Locate the cell with the specified text and output its (x, y) center coordinate. 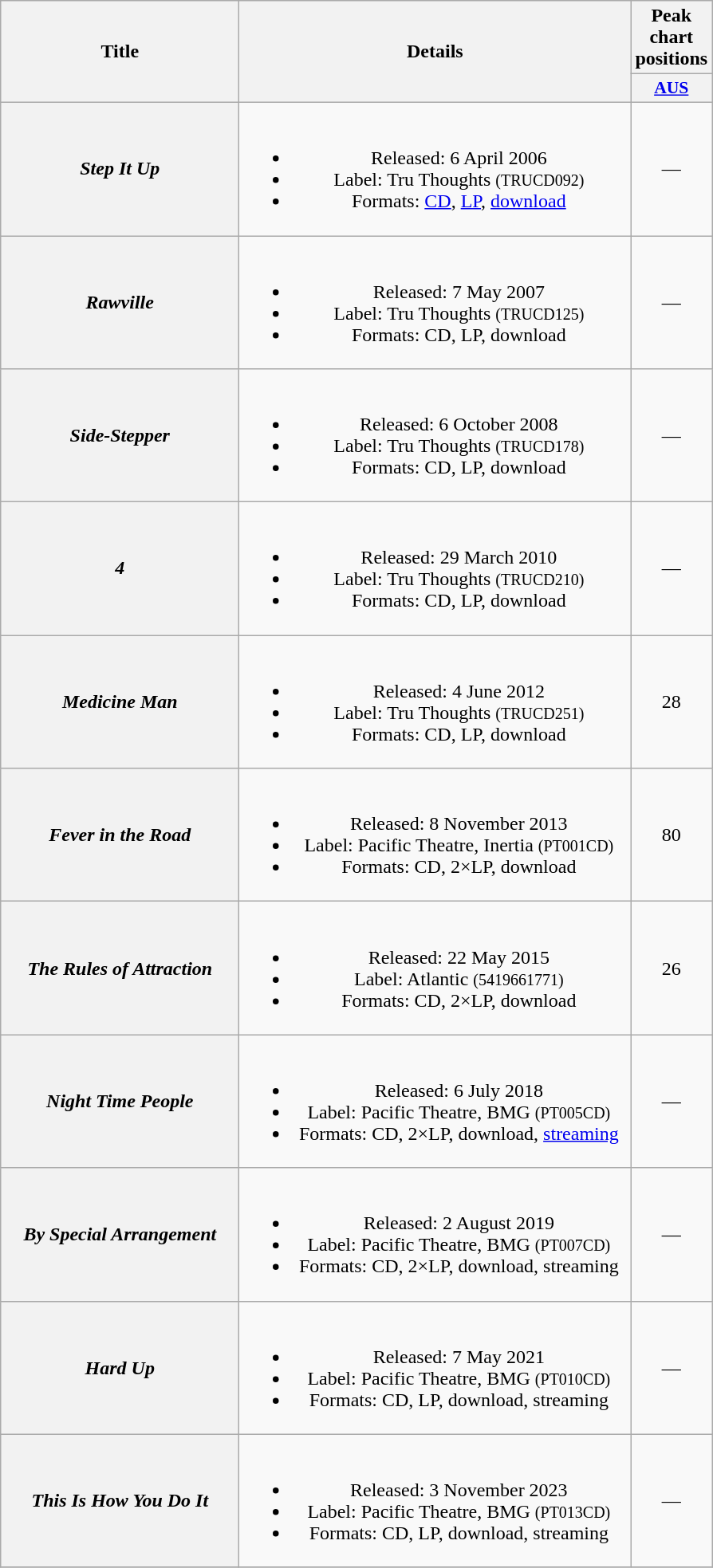
Released: 3 November 2023Label: Pacific Theatre, BMG (PT013CD)Formats: CD, LP, download, streaming (435, 1500)
80 (672, 835)
Released: 7 May 2007Label: Tru Thoughts (TRUCD125)Formats: CD, LP, download (435, 303)
Released: 29 March 2010Label: Tru Thoughts (TRUCD210)Formats: CD, LP, download (435, 569)
Hard Up (120, 1368)
By Special Arrangement (120, 1234)
Released: 6 July 2018Label: Pacific Theatre, BMG (PT005CD)Formats: CD, 2×LP, download, streaming (435, 1102)
Night Time People (120, 1102)
Title (120, 52)
Fever in the Road (120, 835)
4 (120, 569)
Released: 8 November 2013Label: Pacific Theatre, Inertia (PT001CD)Formats: CD, 2×LP, download (435, 835)
Step It Up (120, 169)
Released: 6 April 2006Label: Tru Thoughts (TRUCD092)Formats: CD, LP, download (435, 169)
AUS (672, 88)
Released: 22 May 2015Label: Atlantic (5419661771)Formats: CD, 2×LP, download (435, 968)
Released: 7 May 2021Label: Pacific Theatre, BMG (PT010CD)Formats: CD, LP, download, streaming (435, 1368)
Released: 6 October 2008Label: Tru Thoughts (TRUCD178)Formats: CD, LP, download (435, 435)
Details (435, 52)
Released: 4 June 2012Label: Tru Thoughts (TRUCD251)Formats: CD, LP, download (435, 701)
26 (672, 968)
Peak chart positions (672, 37)
28 (672, 701)
Released: 2 August 2019Label: Pacific Theatre, BMG (PT007CD)Formats: CD, 2×LP, download, streaming (435, 1234)
Rawville (120, 303)
This Is How You Do It (120, 1500)
Side-Stepper (120, 435)
Medicine Man (120, 701)
The Rules of Attraction (120, 968)
